From the cell containing the given text, extract its center point as [x, y] coordinate. 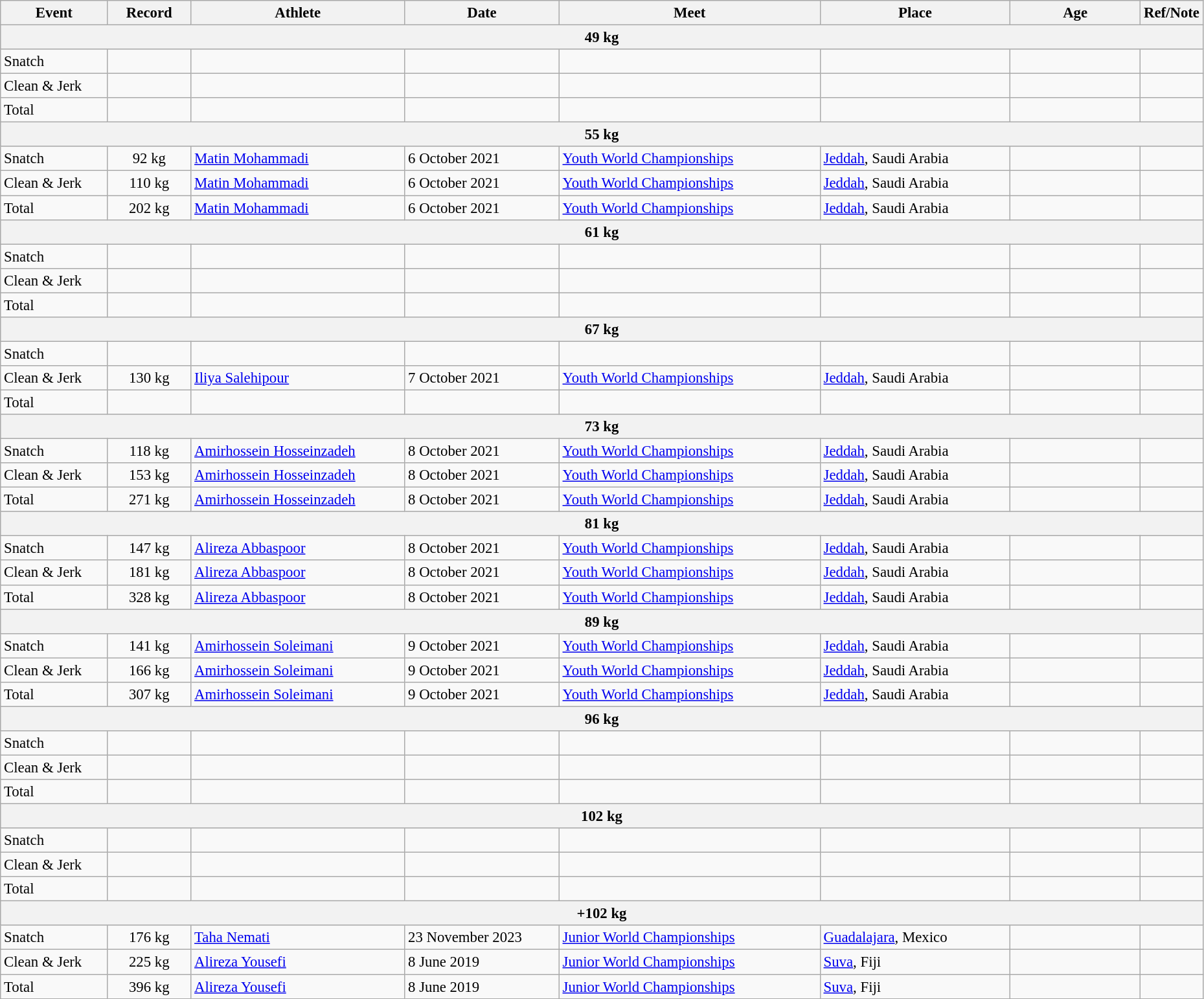
81 kg [602, 524]
Taha Nemati [298, 938]
67 kg [602, 330]
202 kg [149, 208]
Guadalajara, Mexico [914, 938]
118 kg [149, 451]
Date [482, 13]
Iliya Salehipour [298, 378]
Meet [689, 13]
73 kg [602, 427]
141 kg [149, 645]
328 kg [149, 597]
225 kg [149, 962]
92 kg [149, 159]
Ref/Note [1172, 13]
23 November 2023 [482, 938]
153 kg [149, 475]
307 kg [149, 695]
271 kg [149, 500]
396 kg [149, 987]
55 kg [602, 135]
110 kg [149, 183]
147 kg [149, 548]
130 kg [149, 378]
Age [1075, 13]
Place [914, 13]
61 kg [602, 232]
49 kg [602, 38]
102 kg [602, 816]
89 kg [602, 622]
Record [149, 13]
181 kg [149, 573]
96 kg [602, 719]
Athlete [298, 13]
+102 kg [602, 914]
7 October 2021 [482, 378]
176 kg [149, 938]
Event [54, 13]
166 kg [149, 670]
